Locate the cell with the specified text and output its [X, Y] center coordinate. 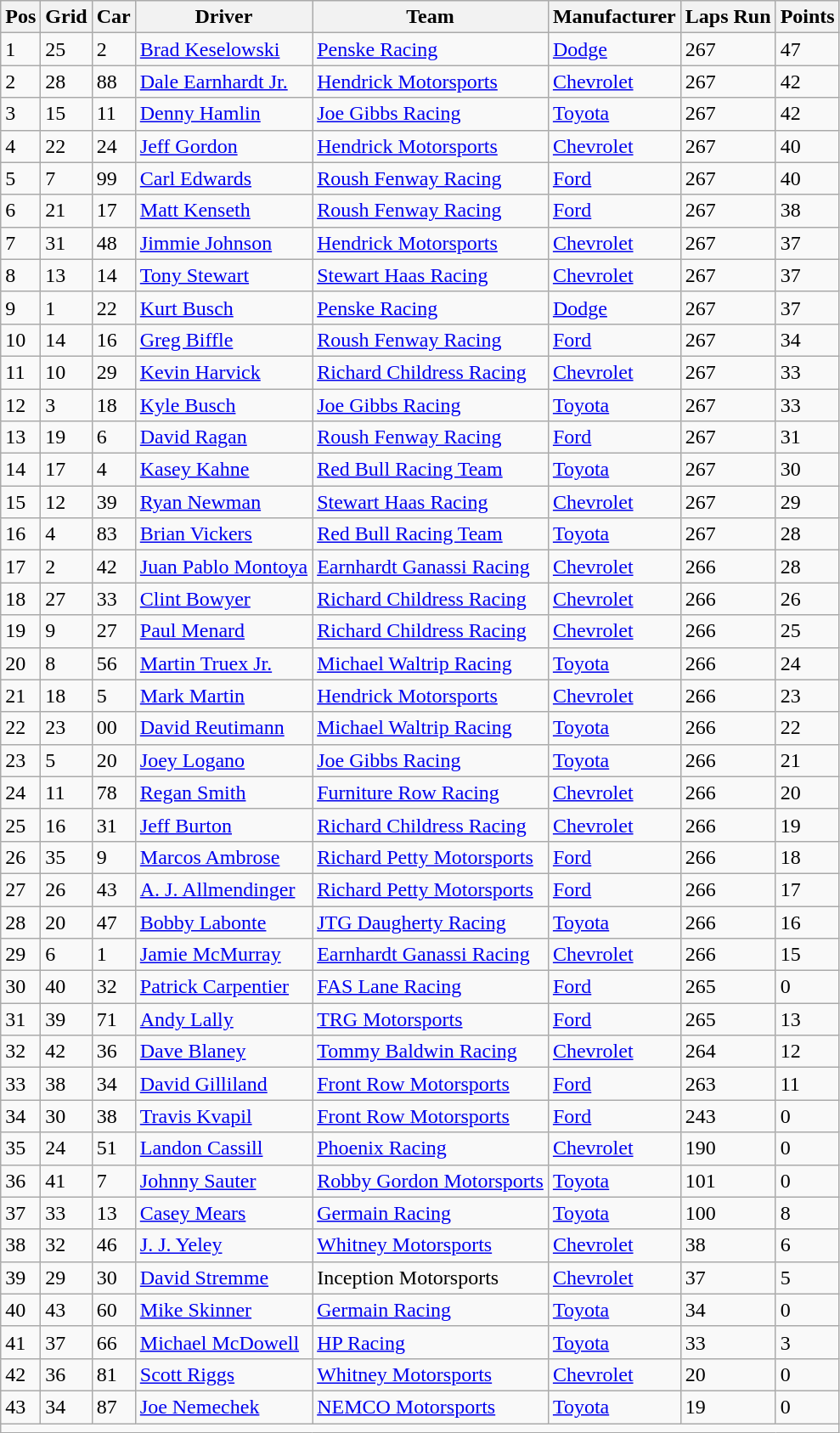
Mark Martin [223, 696]
Jeff Burton [223, 825]
48 [114, 243]
Laps Run [728, 17]
David Ragan [223, 437]
Robby Gordon Motorsports [431, 1181]
263 [728, 1084]
56 [114, 663]
46 [114, 1245]
Paul Menard [223, 631]
Dave Blaney [223, 1052]
Tommy Baldwin Racing [431, 1052]
J. J. Yeley [223, 1245]
NEMCO Motorsports [431, 1407]
A. J. Allmendinger [223, 889]
Carl Edwards [223, 178]
60 [114, 1310]
Inception Motorsports [431, 1278]
Tony Stewart [223, 275]
Joe Nemechek [223, 1407]
David Stremme [223, 1278]
Johnny Sauter [223, 1181]
JTG Daugherty Racing [431, 922]
Casey Mears [223, 1213]
Points [807, 17]
Martin Truex Jr. [223, 663]
Team [431, 17]
Driver [223, 17]
71 [114, 1019]
00 [114, 728]
Clint Bowyer [223, 599]
Kasey Kahne [223, 470]
81 [114, 1374]
51 [114, 1148]
Regan Smith [223, 793]
FAS Lane Racing [431, 987]
Landon Cassill [223, 1148]
Brian Vickers [223, 534]
Kyle Busch [223, 405]
Greg Biffle [223, 340]
Michael McDowell [223, 1342]
Scott Riggs [223, 1374]
Pos [20, 17]
78 [114, 793]
Brad Keselowski [223, 49]
88 [114, 82]
TRG Motorsports [431, 1019]
Travis Kvapil [223, 1116]
HP Racing [431, 1342]
Ryan Newman [223, 502]
Marcos Ambrose [223, 857]
264 [728, 1052]
190 [728, 1148]
David Reutimann [223, 728]
Bobby Labonte [223, 922]
Juan Pablo Montoya [223, 567]
99 [114, 178]
Grid [66, 17]
100 [728, 1213]
Jamie McMurray [223, 955]
Phoenix Racing [431, 1148]
Jimmie Johnson [223, 243]
66 [114, 1342]
Andy Lally [223, 1019]
Joey Logano [223, 760]
Manufacturer [614, 17]
101 [728, 1181]
Mike Skinner [223, 1310]
Matt Kenseth [223, 211]
Furniture Row Racing [431, 793]
Denny Hamlin [223, 114]
Kevin Harvick [223, 372]
243 [728, 1116]
Car [114, 17]
Dale Earnhardt Jr. [223, 82]
Jeff Gordon [223, 146]
David Gilliland [223, 1084]
83 [114, 534]
87 [114, 1407]
Patrick Carpentier [223, 987]
Kurt Busch [223, 307]
